Search for the cell housing the specified text and yield its (x, y) center coordinate. 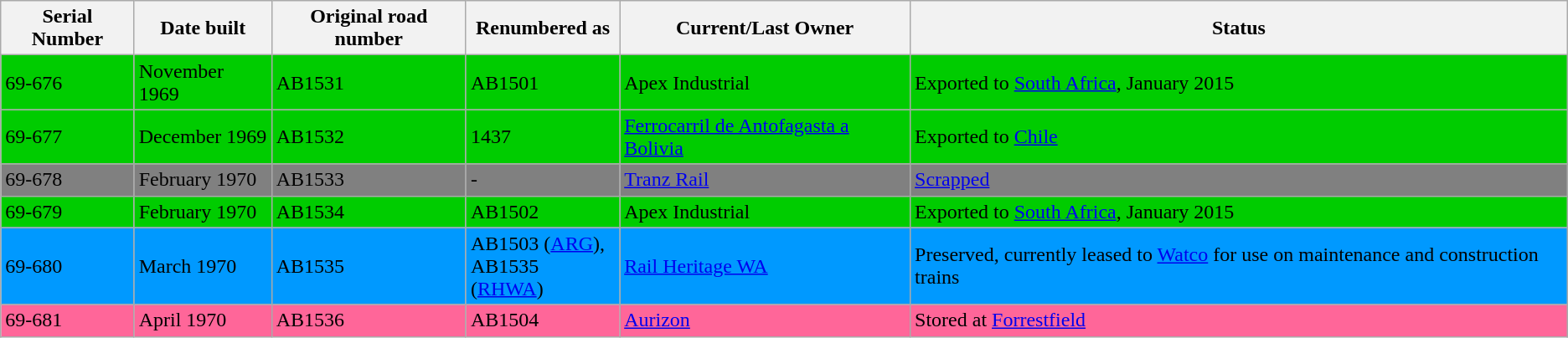
Exported to Chile (1240, 137)
AB1535 (369, 266)
69-677 (67, 137)
1437 (543, 137)
AB1531 (369, 82)
AB1504 (543, 320)
Preserved, currently leased to Watco for use on maintenance and construction trains (1240, 266)
AB1503 (ARG),AB1535 (RHWA) (543, 266)
Tranz Rail (766, 180)
Rail Heritage WA (766, 266)
Aurizon (766, 320)
Renumbered as (543, 28)
Status (1240, 28)
AB1533 (369, 180)
- (543, 180)
AB1534 (369, 212)
AB1532 (369, 137)
Scrapped (1240, 180)
AB1502 (543, 212)
69-680 (67, 266)
AB1501 (543, 82)
November 1969 (203, 82)
Ferrocarril de Antofagasta a Bolivia (766, 137)
Original road number (369, 28)
December 1969 (203, 137)
April 1970 (203, 320)
69-679 (67, 212)
69-676 (67, 82)
Serial Number (67, 28)
69-681 (67, 320)
Stored at Forrestfield (1240, 320)
Current/Last Owner (766, 28)
AB1536 (369, 320)
March 1970 (203, 266)
69-678 (67, 180)
Date built (203, 28)
